Scan for the cell matching the given text and deliver its (X, Y) coordinate at center. 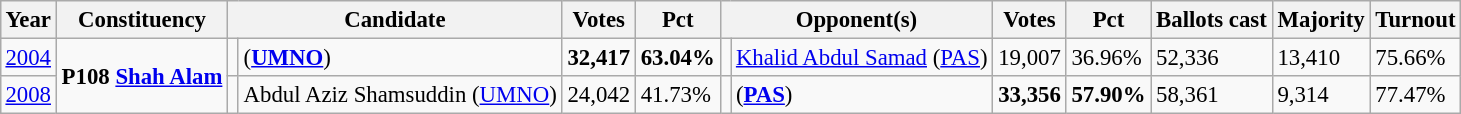
58,361 (1212, 95)
63.04% (678, 57)
2008 (28, 95)
Majority (1321, 20)
19,007 (1030, 57)
Constituency (142, 20)
9,314 (1321, 95)
Ballots cast (1212, 20)
24,042 (598, 95)
Khalid Abdul Samad (PAS) (862, 57)
33,356 (1030, 95)
Candidate (395, 20)
Year (28, 20)
36.96% (1108, 57)
77.47% (1416, 95)
75.66% (1416, 57)
(PAS) (862, 95)
52,336 (1212, 57)
Opponent(s) (856, 20)
2004 (28, 57)
Abdul Aziz Shamsuddin (UMNO) (400, 95)
P108 Shah Alam (142, 76)
57.90% (1108, 95)
(UMNO) (400, 57)
13,410 (1321, 57)
41.73% (678, 95)
32,417 (598, 57)
Turnout (1416, 20)
